Locate the cell with the specified text and output its [X, Y] center coordinate. 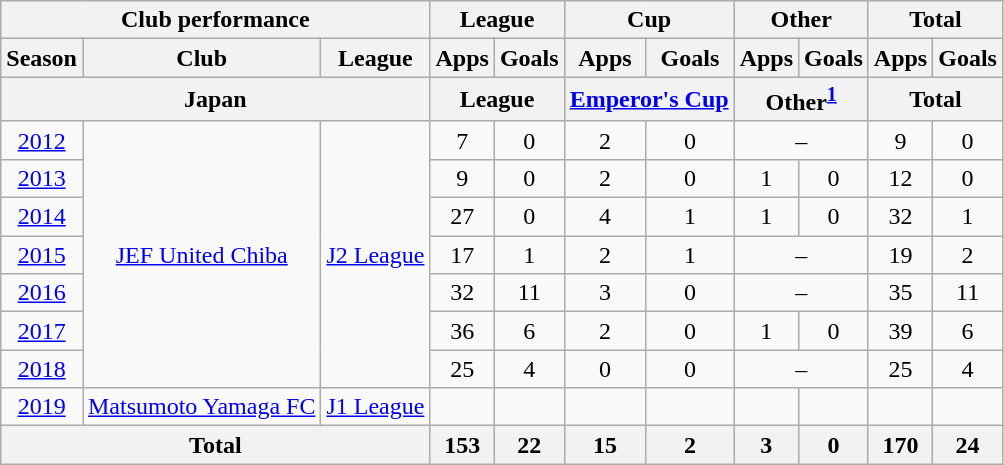
JEF United Chiba [201, 254]
12 [900, 178]
2019 [42, 407]
7 [462, 140]
2013 [42, 178]
35 [900, 293]
170 [900, 445]
Japan [216, 100]
2015 [42, 255]
J1 League [376, 407]
Cup [649, 20]
153 [462, 445]
2014 [42, 217]
36 [462, 331]
2017 [42, 331]
Club [201, 58]
2018 [42, 369]
Club performance [216, 20]
Emperor's Cup [649, 100]
39 [900, 331]
24 [968, 445]
Matsumoto Yamaga FC [201, 407]
22 [529, 445]
J2 League [376, 254]
15 [605, 445]
17 [462, 255]
2016 [42, 293]
Season [42, 58]
Other1 [801, 100]
2012 [42, 140]
27 [462, 217]
19 [900, 255]
Other [801, 20]
